Output the [x, y] coordinate of the center of the cell containing the given text.  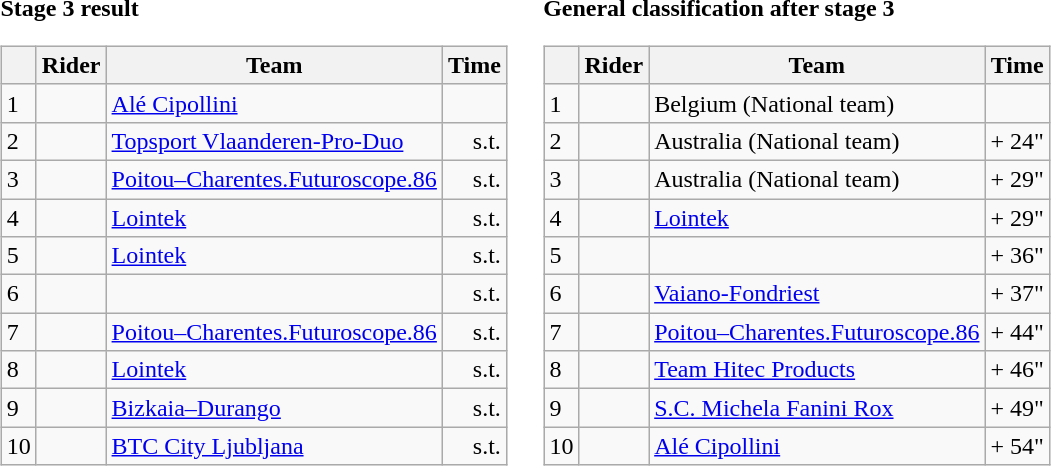
+ 44" [1017, 332]
Vaiano-Fondriest [817, 294]
BTC City Ljubljana [274, 446]
Team Hitec Products [817, 370]
+ 46" [1017, 370]
+ 54" [1017, 446]
+ 36" [1017, 256]
Bizkaia–Durango [274, 408]
+ 37" [1017, 294]
Belgium (National team) [817, 103]
S.C. Michela Fanini Rox [817, 408]
+ 24" [1017, 141]
Topsport Vlaanderen-Pro-Duo [274, 141]
+ 49" [1017, 408]
